For the text-containing cell, return its midpoint in (X, Y) coordinate format. 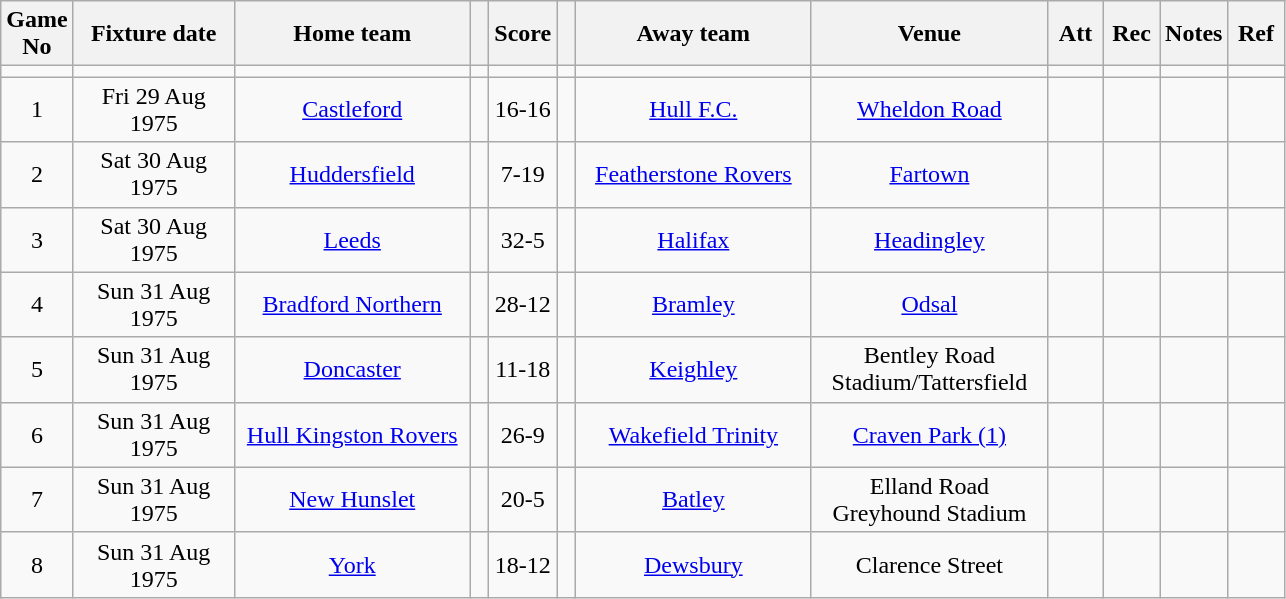
Hull F.C. (693, 110)
1 (37, 110)
Headingley (929, 240)
Game No (37, 34)
5 (37, 370)
Away team (693, 34)
7 (37, 500)
Bentley Road Stadium/Tattersfield (929, 370)
26-9 (523, 434)
18-12 (523, 564)
16-16 (523, 110)
Wheldon Road (929, 110)
Elland Road Greyhound Stadium (929, 500)
Score (523, 34)
New Hunslet (352, 500)
Home team (352, 34)
6 (37, 434)
11-18 (523, 370)
Leeds (352, 240)
28-12 (523, 304)
Bramley (693, 304)
Castleford (352, 110)
Venue (929, 34)
Fartown (929, 174)
Rec (1132, 34)
Fixture date (154, 34)
20-5 (523, 500)
7-19 (523, 174)
Ref (1256, 34)
Bradford Northern (352, 304)
Dewsbury (693, 564)
Odsal (929, 304)
32-5 (523, 240)
Batley (693, 500)
3 (37, 240)
Wakefield Trinity (693, 434)
Featherstone Rovers (693, 174)
8 (37, 564)
Att (1075, 34)
Fri 29 Aug 1975 (154, 110)
Doncaster (352, 370)
2 (37, 174)
York (352, 564)
Huddersfield (352, 174)
Keighley (693, 370)
4 (37, 304)
Hull Kingston Rovers (352, 434)
Clarence Street (929, 564)
Craven Park (1) (929, 434)
Halifax (693, 240)
Notes (1194, 34)
